Return (X, Y) of the center of cell containing provided text 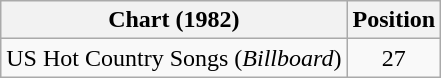
Chart (1982) (174, 20)
US Hot Country Songs (Billboard) (174, 58)
27 (394, 58)
Position (394, 20)
